Find where the given text appears and provide that cell's center as (x, y) coordinate. 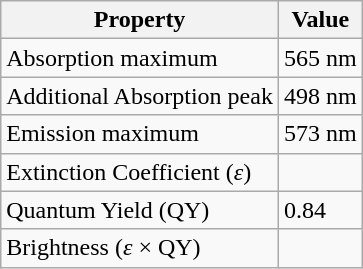
565 nm (320, 58)
Property (140, 20)
0.84 (320, 210)
Value (320, 20)
Quantum Yield (QY) (140, 210)
Extinction Coefficient (ε) (140, 172)
498 nm (320, 96)
Absorption maximum (140, 58)
Additional Absorption peak (140, 96)
Emission maximum (140, 134)
573 nm (320, 134)
Brightness (ε × QY) (140, 248)
